Determine the (X, Y) coordinate at the center of the cell enclosing the given text.  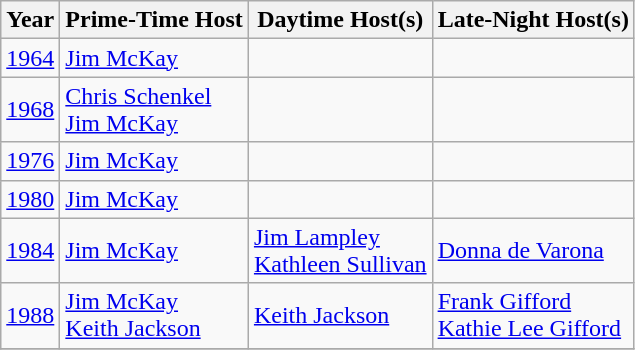
Frank GiffordKathie Lee Gifford (533, 316)
1976 (30, 161)
Daytime Host(s) (340, 20)
1984 (30, 250)
Late-Night Host(s) (533, 20)
1964 (30, 58)
Year (30, 20)
1988 (30, 316)
1968 (30, 110)
Keith Jackson (340, 316)
Jim LampleyKathleen Sullivan (340, 250)
Donna de Varona (533, 250)
1980 (30, 199)
Jim McKayKeith Jackson (154, 316)
Chris SchenkelJim McKay (154, 110)
Prime-Time Host (154, 20)
